From the cell containing the given text, extract its center point as [X, Y] coordinate. 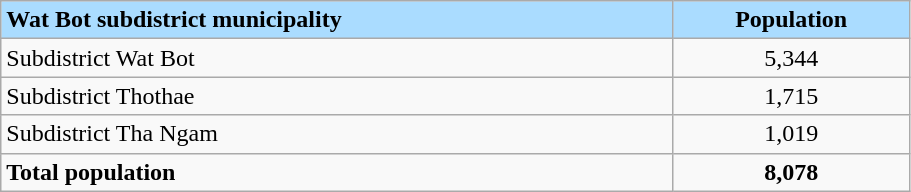
1,715 [791, 96]
1,019 [791, 134]
Population [791, 20]
Subdistrict Thothae [337, 96]
Subdistrict Tha Ngam [337, 134]
8,078 [791, 172]
Total population [337, 172]
Subdistrict Wat Bot [337, 58]
Wat Bot subdistrict municipality [337, 20]
5,344 [791, 58]
